Provide the (X, Y) coordinate of the cell's center where the given text is located.  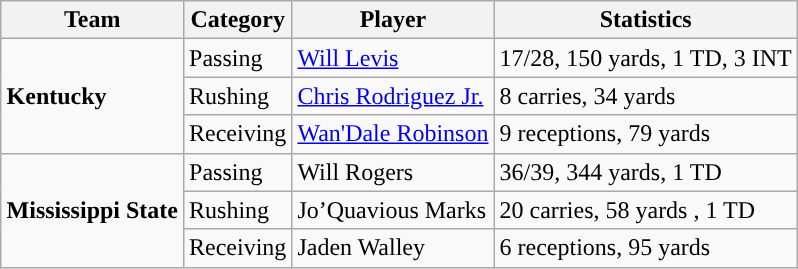
9 receptions, 79 yards (646, 134)
Will Levis (393, 58)
17/28, 150 yards, 1 TD, 3 INT (646, 58)
36/39, 344 yards, 1 TD (646, 172)
Mississippi State (92, 210)
Will Rogers (393, 172)
Kentucky (92, 96)
Team (92, 20)
Wan'Dale Robinson (393, 134)
Statistics (646, 20)
Player (393, 20)
Chris Rodriguez Jr. (393, 96)
20 carries, 58 yards , 1 TD (646, 210)
6 receptions, 95 yards (646, 248)
Category (238, 20)
Jaden Walley (393, 248)
Jo’Quavious Marks (393, 210)
8 carries, 34 yards (646, 96)
